Locate the cell with the specified text and output its [X, Y] center coordinate. 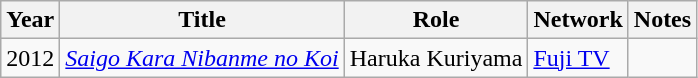
Year [30, 20]
2012 [30, 58]
Network [578, 20]
Haruka Kuriyama [436, 58]
Role [436, 20]
Fuji TV [578, 58]
Saigo Kara Nibanme no Koi [202, 58]
Notes [662, 20]
Title [202, 20]
